Provide the [X, Y] coordinate of the cell's center where the given text is located.  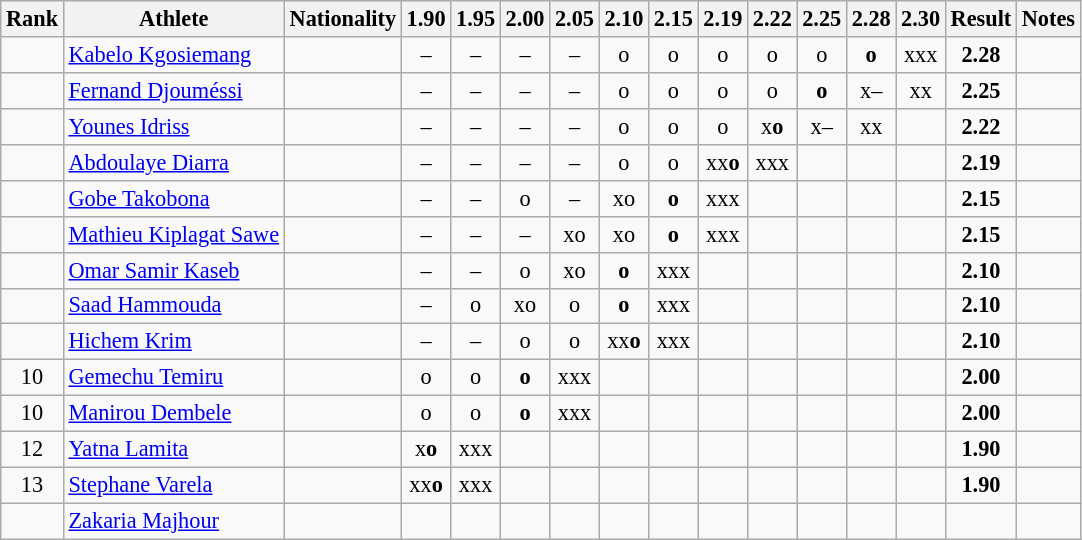
Stephane Varela [174, 485]
12 [32, 450]
Younes Idriss [174, 126]
Rank [32, 19]
Zakaria Majhour [174, 521]
Omar Samir Kaseb [174, 270]
Nationality [342, 19]
Hichem Krim [174, 342]
Athlete [174, 19]
Yatna Lamita [174, 450]
13 [32, 485]
Kabelo Kgosiemang [174, 55]
Result [980, 19]
1.95 [476, 19]
2.30 [920, 19]
Abdoulaye Diarra [174, 162]
Fernand Djouméssi [174, 90]
Mathieu Kiplagat Sawe [174, 234]
Manirou Dembele [174, 414]
Gobe Takobona [174, 198]
Notes [1049, 19]
Saad Hammouda [174, 306]
Gemechu Temiru [174, 378]
2.05 [574, 19]
